Extract the (X, Y) coordinate from the center of the cell holding the provided text.  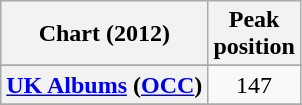
Peakposition (254, 34)
147 (254, 85)
Chart (2012) (104, 34)
UK Albums (OCC) (104, 85)
